Find where the given text appears and provide that cell's center as [x, y] coordinate. 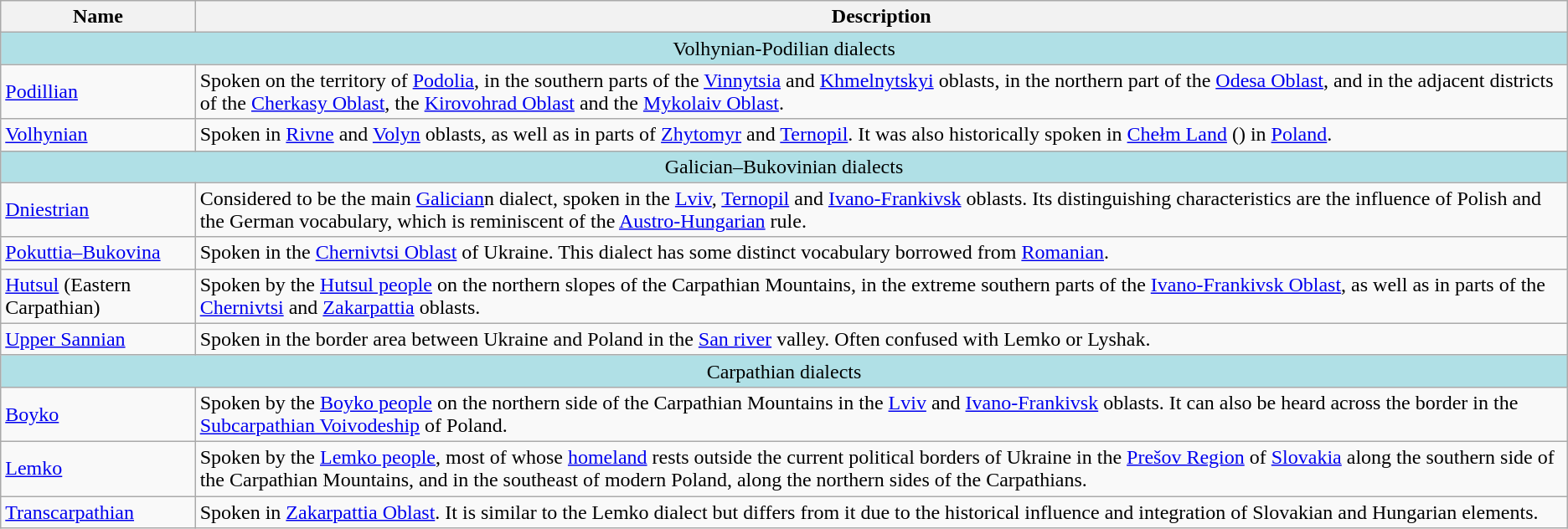
Carpathian dialects [784, 371]
Pokuttia–Bukovina [98, 253]
Lemko [98, 469]
Hutsul (Eastern Carpathian) [98, 296]
Podillian [98, 92]
Spoken in the Chernivtsi Oblast of Ukraine. This dialect has some distinct vocabulary borrowed from Romanian. [881, 253]
Description [881, 17]
Volhynian [98, 135]
Boyko [98, 413]
Transcarpathian [98, 511]
Volhynian-Podilian dialects [784, 49]
Name [98, 17]
Dniestrian [98, 209]
Spoken in the border area between Ukraine and Poland in the San river valley. Often confused with Lemko or Lyshak. [881, 339]
Galician–Bukovinian dialects [784, 167]
Spoken in Rivne and Volyn oblasts, as well as in parts of Zhytomyr and Ternopil. It was also historically spoken in Chełm Land () in Poland. [881, 135]
Upper Sannian [98, 339]
